Return the (x, y) coordinate for the center point of the cell that contains the specified text.  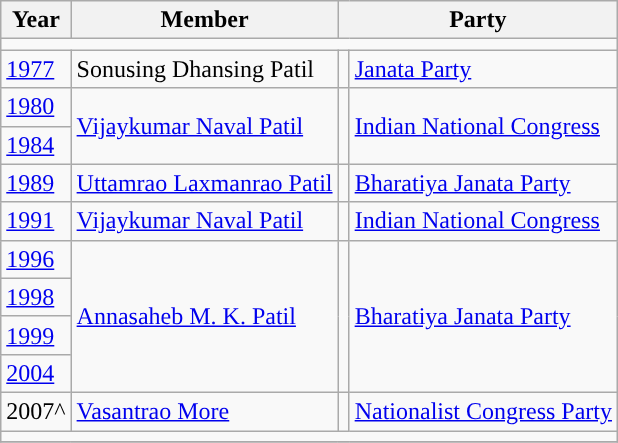
Party (478, 20)
1991 (36, 221)
Year (36, 20)
1999 (36, 335)
Annasaheb M. K. Patil (204, 316)
1980 (36, 107)
1998 (36, 297)
Member (204, 20)
Janata Party (483, 69)
Nationalist Congress Party (483, 411)
Sonusing Dhansing Patil (204, 69)
1989 (36, 183)
1977 (36, 69)
1996 (36, 259)
2007^ (36, 411)
Uttamrao Laxmanrao Patil (204, 183)
2004 (36, 373)
Vasantrao More (204, 411)
1984 (36, 145)
